From the cell containing the given text, extract its center point as [X, Y] coordinate. 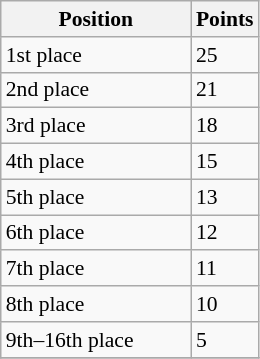
9th–16th place [96, 340]
2nd place [96, 90]
21 [225, 90]
12 [225, 233]
7th place [96, 269]
Position [96, 19]
18 [225, 126]
13 [225, 197]
5th place [96, 197]
11 [225, 269]
15 [225, 162]
10 [225, 304]
8th place [96, 304]
1st place [96, 55]
6th place [96, 233]
Points [225, 19]
4th place [96, 162]
25 [225, 55]
3rd place [96, 126]
5 [225, 340]
